Determine the [x, y] coordinate at the center of the cell enclosing the given text.  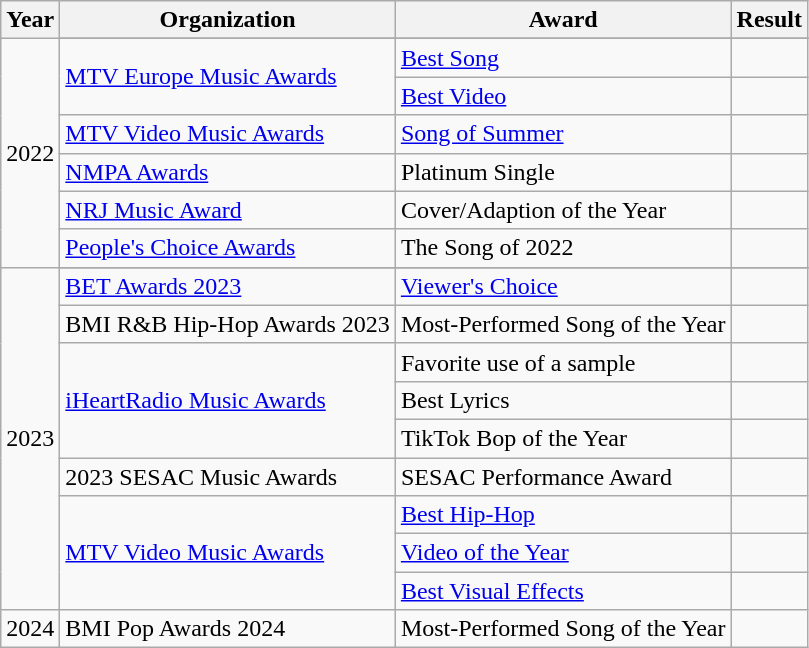
Favorite use of a sample [563, 362]
Organization [228, 20]
2023 [30, 438]
Viewer's Choice [563, 286]
2022 [30, 153]
Award [563, 20]
Cover/Adaption of the Year [563, 210]
Song of Summer [563, 134]
Platinum Single [563, 172]
BMI Pop Awards 2024 [228, 629]
iHeartRadio Music Awards [228, 400]
2023 SESAC Music Awards [228, 477]
Best Hip-Hop [563, 515]
NRJ Music Award [228, 210]
Best Video [563, 96]
People's Choice Awards [228, 248]
Best Visual Effects [563, 591]
Year [30, 20]
BMI R&B Hip-Hop Awards 2023 [228, 324]
BET Awards 2023 [228, 286]
TikTok Bop of the Year [563, 438]
2024 [30, 629]
Best Song [563, 58]
SESAC Performance Award [563, 477]
Video of the Year [563, 553]
Result [769, 20]
MTV Europe Music Awards [228, 77]
NMPA Awards [228, 172]
The Song of 2022 [563, 248]
Best Lyrics [563, 400]
